Determine the (x, y) coordinate at the center of the cell enclosing the given text.  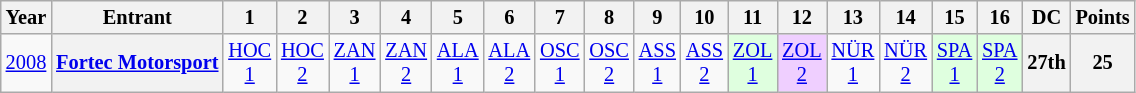
7 (560, 17)
NÜR2 (906, 63)
3 (355, 17)
ALA1 (458, 63)
Year (26, 17)
8 (608, 17)
25 (1103, 63)
2008 (26, 63)
SPA2 (1000, 63)
HOC1 (250, 63)
DC (1046, 17)
13 (854, 17)
Entrant (137, 17)
16 (1000, 17)
ALA2 (510, 63)
ZAN1 (355, 63)
15 (954, 17)
1 (250, 17)
6 (510, 17)
10 (704, 17)
2 (302, 17)
9 (658, 17)
NÜR1 (854, 63)
OSC1 (560, 63)
ASS2 (704, 63)
11 (752, 17)
SPA1 (954, 63)
Fortec Motorsport (137, 63)
4 (406, 17)
5 (458, 17)
12 (802, 17)
OSC2 (608, 63)
ZOL1 (752, 63)
14 (906, 17)
ASS1 (658, 63)
ZAN2 (406, 63)
Points (1103, 17)
27th (1046, 63)
HOC2 (302, 63)
ZOL2 (802, 63)
